Extract the [x, y] coordinate from the center of the cell holding the provided text.  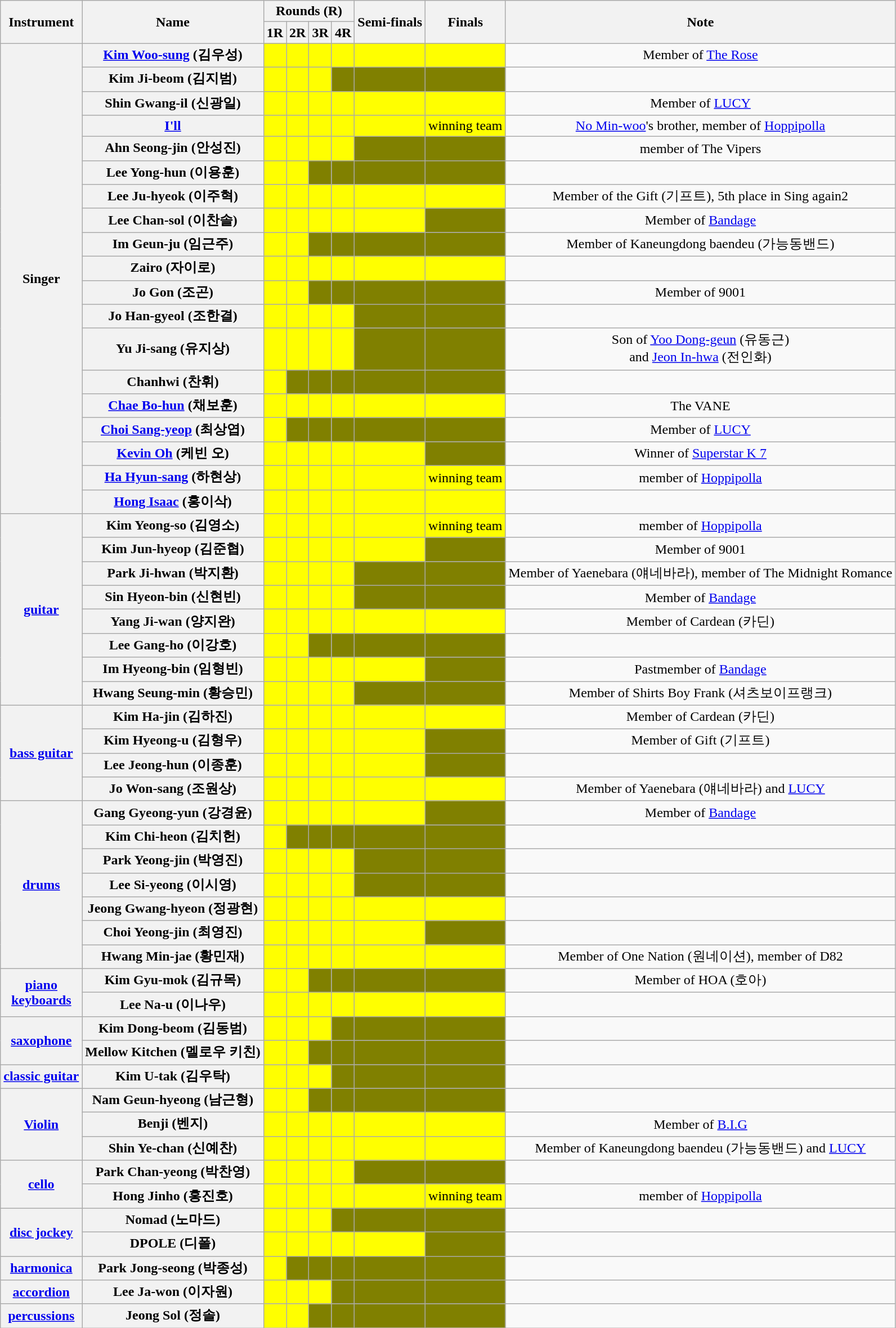
Semi-finals [390, 22]
Member of Yaenebara (얘네바라), member of The Midnight Romance [700, 574]
Jo Gon (조곤) [173, 293]
Lee Gang-ho (이강호) [173, 645]
Member of Shirts Boy Frank (셔츠보이프랭크) [700, 693]
Lee Yong-hun (이용훈) [173, 172]
Member of HOA (호아) [700, 980]
member of The Vipers [700, 149]
Chae Bo-hun (채보훈) [173, 406]
Jo Han-gyeol (조한결) [173, 316]
4R [343, 33]
Kim Chi-heon (김치헌) [173, 837]
Kim U-tak (김우탁) [173, 1077]
Sin Hyeon-bin (신현빈) [173, 598]
Zairo (자이로) [173, 268]
DPOLE (디폴) [173, 1244]
Shin Gwang-il (신광일) [173, 104]
saxophone [42, 1040]
Member of Kaneungdong baendeu (가능동밴드) and LUCY [700, 1148]
Kim Hyeong-u (김형우) [173, 742]
Kevin Oh (케빈 오) [173, 454]
disc jockey [42, 1232]
Lee Na-u (이나우) [173, 1005]
guitar [42, 609]
Name [173, 22]
2R [298, 33]
Kim Gyu-mok (김규목) [173, 980]
Kim Ha-jin (김하진) [173, 717]
Choi Yeong-jin (최영진) [173, 933]
Gang Gyeong-yun (강경윤) [173, 813]
Im Hyeong-bin (임형빈) [173, 670]
Instrument [42, 22]
Kim Jun-hyeop (김준협) [173, 549]
Yu Ji-sang (유지상) [173, 349]
Member of the Gift (기프트), 5th place in Sing again2 [700, 197]
Hong Jinho (홍진호) [173, 1196]
Son of Yoo Dong-geun (유동근) and Jeon In-hwa (전인화) [700, 349]
Lee Ju-hyeok (이주혁) [173, 197]
Kim Yeong-so (김영소) [173, 526]
Note [700, 22]
Hwang Min-jae (황민재) [173, 957]
Pastmember of Bandage [700, 670]
drums [42, 885]
Park Jong-seong (박종성) [173, 1268]
Lee Chan-sol (이찬솔) [173, 221]
Winner of Superstar K 7 [700, 454]
Hwang Seung-min (황승민) [173, 693]
Benji (벤지) [173, 1124]
Im Geun-ju (임근주) [173, 244]
Member of B.I.G [700, 1124]
Nam Geun-hyeong (남근형) [173, 1101]
Ha Hyun-sang (하현상) [173, 477]
Mellow Kitchen (멜로우 키친) [173, 1052]
Chanhwi (찬휘) [173, 382]
Park Yeong-jin (박영진) [173, 861]
Choi Sang-yeop (최상엽) [173, 430]
classic guitar [42, 1077]
Jeong Sol (정솔) [173, 1316]
Kim Dong-beom (김동범) [173, 1029]
Member of Gift (기프트) [700, 742]
cello [42, 1184]
Rounds (R) [309, 11]
Kim Woo-sung (김우성) [173, 55]
1R [275, 33]
Nomad (노마드) [173, 1220]
Jo Won-sang (조원상) [173, 789]
Park Chan-yeong (박찬영) [173, 1173]
Hong Isaac (홍이삭) [173, 502]
accordion [42, 1292]
percussions [42, 1316]
Member of The Rose [700, 55]
Lee Ja-won (이자원) [173, 1292]
I'll [173, 126]
pianokeyboards [42, 993]
Lee Si-yeong (이시영) [173, 885]
Jeong Gwang-hyeon (정광현) [173, 909]
Finals [465, 22]
bass guitar [42, 753]
Shin Ye-chan (신예찬) [173, 1148]
The VANE [700, 406]
Member of One Nation (원네이션), member of D82 [700, 957]
Singer [42, 279]
Member of Kaneungdong baendeu (가능동밴드) [700, 244]
3R [320, 33]
Lee Jeong-hun (이종훈) [173, 765]
Park Ji-hwan (박지환) [173, 574]
Violin [42, 1124]
Kim Ji-beom (김지범) [173, 79]
Ahn Seong-jin (안성진) [173, 149]
Yang Ji-wan (양지완) [173, 621]
No Min-woo's brother, member of Hoppipolla [700, 126]
Member of Yaenebara (얘네바라) and LUCY [700, 789]
harmonica [42, 1268]
